Capture the cell that displays the provided text and extract its [X, Y] central coordinate. 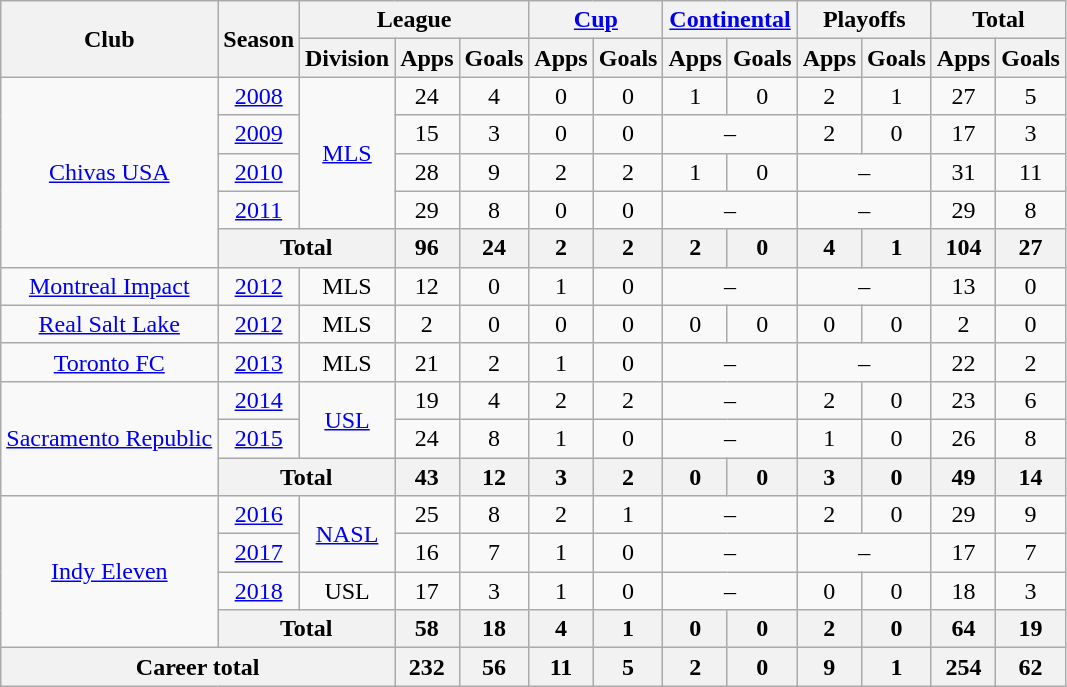
104 [963, 248]
64 [963, 629]
16 [427, 553]
2015 [259, 438]
2010 [259, 172]
22 [963, 362]
League [414, 20]
2013 [259, 362]
2011 [259, 210]
2017 [259, 553]
Club [110, 39]
31 [963, 172]
2018 [259, 591]
2014 [259, 400]
Montreal Impact [110, 286]
Cup [596, 20]
6 [1031, 400]
Indy Eleven [110, 572]
Division [348, 58]
2008 [259, 96]
2009 [259, 134]
28 [427, 172]
254 [963, 667]
Sacramento Republic [110, 438]
2016 [259, 515]
26 [963, 438]
Continental [730, 20]
Toronto FC [110, 362]
Playoffs [864, 20]
232 [427, 667]
21 [427, 362]
Season [259, 39]
15 [427, 134]
62 [1031, 667]
Real Salt Lake [110, 324]
Chivas USA [110, 172]
43 [427, 477]
23 [963, 400]
56 [494, 667]
NASL [348, 534]
49 [963, 477]
Career total [198, 667]
96 [427, 248]
14 [1031, 477]
13 [963, 286]
25 [427, 515]
58 [427, 629]
